Find where the given text appears and provide that cell's center as (x, y) coordinate. 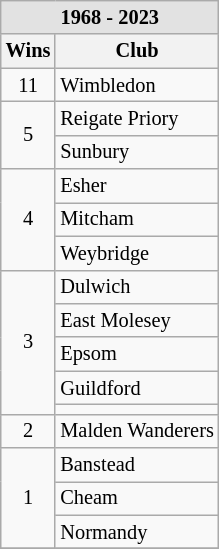
11 (28, 85)
4 (28, 220)
2 (28, 431)
Weybridge (136, 253)
Wimbledon (136, 85)
Club (136, 51)
Epsom (136, 354)
East Molesey (136, 320)
Normandy (136, 532)
Cheam (136, 498)
Guildford (136, 388)
1 (28, 498)
Dulwich (136, 287)
Malden Wanderers (136, 431)
Banstead (136, 465)
Reigate Priory (136, 118)
Mitcham (136, 219)
Wins (28, 51)
3 (28, 342)
1968 - 2023 (110, 17)
5 (28, 134)
Esher (136, 186)
Sunbury (136, 152)
